Determine the (X, Y) coordinate at the center of the cell enclosing the given text.  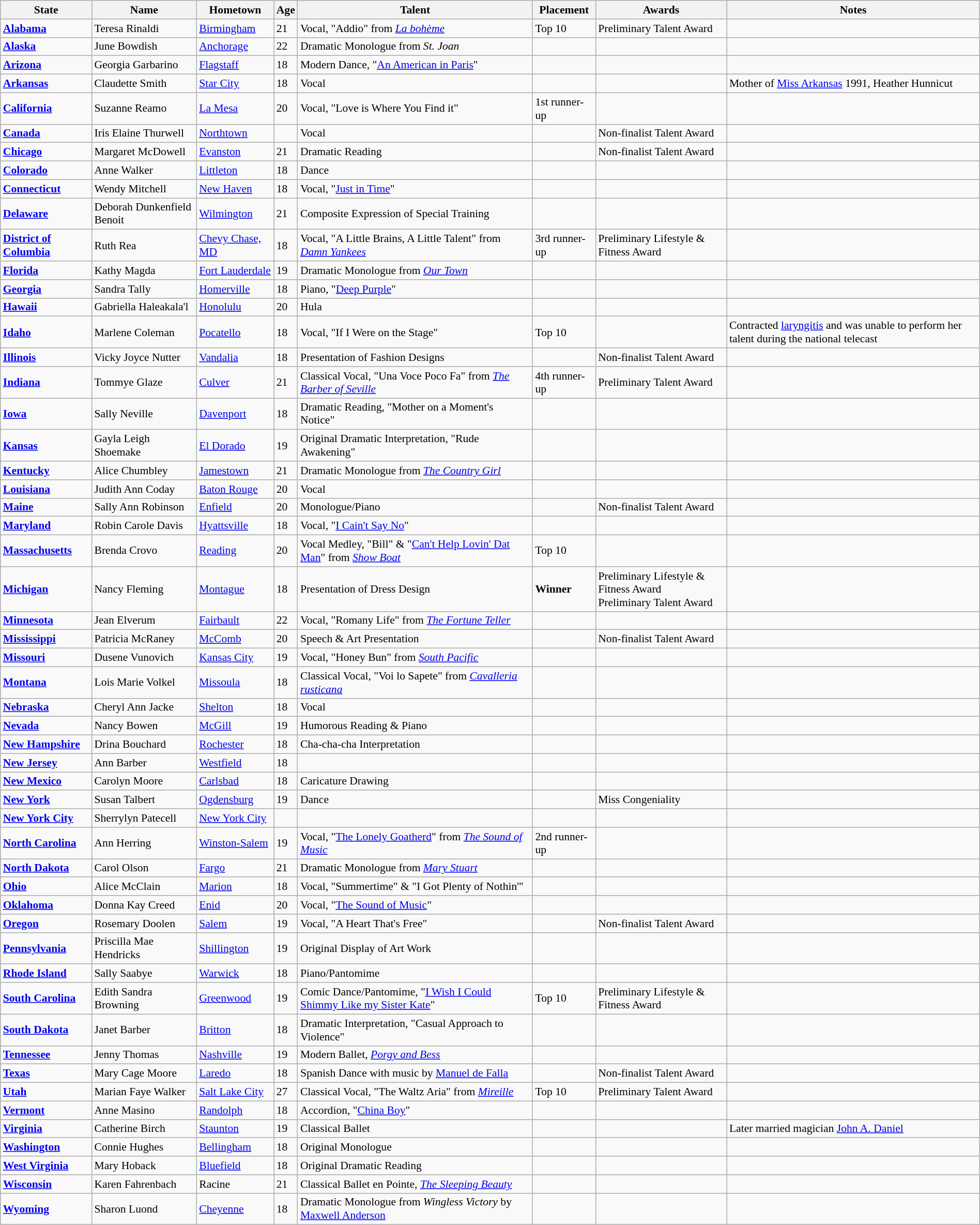
Northtown (235, 133)
June Bowdish (144, 47)
Fargo (235, 868)
Oregon (47, 924)
McComb (235, 639)
New York (47, 800)
Massachusetts (47, 551)
Westfield (235, 763)
Tommye Glaze (144, 383)
Hyattsville (235, 526)
Enid (235, 905)
Composite Expression of Special Training (416, 214)
Miss Congeniality (661, 800)
Caricature Drawing (416, 781)
Vocal, "Honey Bun" from South Pacific (416, 658)
Catherine Birch (144, 1129)
Wendy Mitchell (144, 189)
Marion (235, 887)
Reading (235, 551)
Winner (564, 589)
South Carolina (47, 998)
Name (144, 10)
Ruth Rea (144, 245)
Homerville (235, 289)
2nd runner-up (564, 843)
Maryland (47, 526)
Vandalia (235, 357)
Shelton (235, 707)
Edith Sandra Browning (144, 998)
Dramatic Monologue from Mary Stuart (416, 868)
Priscilla Mae Hendricks (144, 948)
Anne Masino (144, 1110)
Arizona (47, 65)
Presentation of Dress Design (416, 589)
Vocal, "I Cain't Say No" (416, 526)
Oklahoma (47, 905)
Ann Herring (144, 843)
Marian Faye Walker (144, 1092)
Iowa (47, 414)
Vicky Joyce Nutter (144, 357)
Britton (235, 1030)
Ann Barber (144, 763)
Salem (235, 924)
Nashville (235, 1055)
Presentation of Fashion Designs (416, 357)
Alaska (47, 47)
Illinois (47, 357)
New Jersey (47, 763)
Judith Ann Coday (144, 489)
1st runner-up (564, 109)
Fort Lauderdale (235, 270)
Staunton (235, 1129)
Pocatello (235, 332)
Dramatic Monologue from St. Joan (416, 47)
Nancy Fleming (144, 589)
Cha-cha-cha Interpretation (416, 745)
Winston-Salem (235, 843)
Sally Ann Robinson (144, 507)
Canada (47, 133)
Racine (235, 1184)
Vocal, "Love is Where You Find it" (416, 109)
Jamestown (235, 471)
Placement (564, 10)
Georgia Garbarino (144, 65)
Donna Kay Creed (144, 905)
Wyoming (47, 1209)
Piano/Pantomime (416, 974)
Alice McClain (144, 887)
Original Dramatic Interpretation, "Rude Awakening" (416, 446)
Original Dramatic Reading (416, 1166)
Spanish Dance with music by Manuel de Falla (416, 1073)
Missouri (47, 658)
Carolyn Moore (144, 781)
Classical Ballet (416, 1129)
Janet Barber (144, 1030)
New Hampshire (47, 745)
Susan Talbert (144, 800)
Louisiana (47, 489)
Comic Dance/Pantomime, "I Wish I Could Shimmy Like my Sister Kate" (416, 998)
Vocal, "The Sound of Music" (416, 905)
Georgia (47, 289)
Rosemary Doolen (144, 924)
Dramatic Monologue from The Country Girl (416, 471)
Piano, "Deep Purple" (416, 289)
Sherrylyn Patecell (144, 818)
Connie Hughes (144, 1147)
Margaret McDowell (144, 152)
McGill (235, 726)
Sandra Tally (144, 289)
Nevada (47, 726)
Dusene Vunovich (144, 658)
Dramatic Monologue from Wingless Victory by Maxwell Anderson (416, 1209)
South Dakota (47, 1030)
El Dorado (235, 446)
Gabriella Haleakala'l (144, 307)
Littleton (235, 171)
Randolph (235, 1110)
Classical Vocal, "The Waltz Aria" from Mireille (416, 1092)
Kentucky (47, 471)
Gayla Leigh Shoemake (144, 446)
Carlsbad (235, 781)
California (47, 109)
Vocal, "Just in Time" (416, 189)
Carol Olson (144, 868)
Vocal Medley, "Bill" & "Can't Help Lovin' Dat Man" from Show Boat (416, 551)
Notes (853, 10)
Vocal, "Romany Life" from The Fortune Teller (416, 621)
Evanston (235, 152)
Texas (47, 1073)
Brenda Crovo (144, 551)
Classical Ballet en Pointe, The Sleeping Beauty (416, 1184)
Pennsylvania (47, 948)
Contracted laryngitis and was unable to perform her talent during the national telecast (853, 332)
Anne Walker (144, 171)
Enfield (235, 507)
Accordion, "China Boy" (416, 1110)
Deborah Dunkenfield Benoit (144, 214)
Vocal, "The Lonely Goatherd" from The Sound of Music (416, 843)
Monologue/Piano (416, 507)
Vocal, "A Little Brains, A Little Talent" from Damn Yankees (416, 245)
Suzanne Reamo (144, 109)
Shillington (235, 948)
Original Display of Art Work (416, 948)
West Virginia (47, 1166)
Age (286, 10)
Mother of Miss Arkansas 1991, Heather Hunnicut (853, 84)
Delaware (47, 214)
District of Columbia (47, 245)
Bluefield (235, 1166)
Kansas City (235, 658)
Dramatic Reading, "Mother on a Moment's Notice" (416, 414)
3rd runner-up (564, 245)
Classical Vocal, "Una Voce Poco Fa" from The Barber of Seville (416, 383)
New Mexico (47, 781)
Sharon Luond (144, 1209)
Utah (47, 1092)
Sally Saabye (144, 974)
Connecticut (47, 189)
Iris Elaine Thurwell (144, 133)
Colorado (47, 171)
Original Monologue (416, 1147)
Jenny Thomas (144, 1055)
Modern Ballet, Porgy and Bess (416, 1055)
Sally Neville (144, 414)
Warwick (235, 974)
Jean Elverum (144, 621)
Vocal, "A Heart That's Free" (416, 924)
Michigan (47, 589)
Patricia McRaney (144, 639)
Culver (235, 383)
Teresa Rinaldi (144, 28)
Mississippi (47, 639)
Dramatic Monologue from Our Town (416, 270)
Indiana (47, 383)
Classical Vocal, "Voi lo Sapete" from Cavalleria rusticana (416, 683)
Virginia (47, 1129)
4th runner-up (564, 383)
Fairbault (235, 621)
Mary Cage Moore (144, 1073)
Maine (47, 507)
Alabama (47, 28)
Hula (416, 307)
Wisconsin (47, 1184)
Wilmington (235, 214)
Flagstaff (235, 65)
Vocal, "Addio" from La bohème (416, 28)
Dramatic Interpretation, "Casual Approach to Violence" (416, 1030)
Modern Dance, "An American in Paris" (416, 65)
Salt Lake City (235, 1092)
Talent (416, 10)
27 (286, 1092)
Greenwood (235, 998)
Washington (47, 1147)
Honolulu (235, 307)
Star City (235, 84)
Rhode Island (47, 974)
Ogdensburg (235, 800)
Robin Carole Davis (144, 526)
Arkansas (47, 84)
Vocal, "Summertime" & "I Got Plenty of Nothin'" (416, 887)
Cheryl Ann Jacke (144, 707)
Vermont (47, 1110)
Chicago (47, 152)
Ohio (47, 887)
Dramatic Reading (416, 152)
Hometown (235, 10)
Karen Fahrenbach (144, 1184)
Minnesota (47, 621)
Claudette Smith (144, 84)
Lois Marie Volkel (144, 683)
Tennessee (47, 1055)
Rochester (235, 745)
Laredo (235, 1073)
Missoula (235, 683)
Kathy Magda (144, 270)
Nebraska (47, 707)
Kansas (47, 446)
Chevy Chase, MD (235, 245)
Awards (661, 10)
Montague (235, 589)
North Dakota (47, 868)
Humorous Reading & Piano (416, 726)
New Haven (235, 189)
North Carolina (47, 843)
Bellingham (235, 1147)
Mary Hoback (144, 1166)
Montana (47, 683)
Anchorage (235, 47)
Birmingham (235, 28)
Baton Rouge (235, 489)
Nancy Bowen (144, 726)
State (47, 10)
Alice Chumbley (144, 471)
Idaho (47, 332)
Hawaii (47, 307)
Cheyenne (235, 1209)
La Mesa (235, 109)
Drina Bouchard (144, 745)
Vocal, "If I Were on the Stage" (416, 332)
Preliminary Lifestyle & Fitness AwardPreliminary Talent Award (661, 589)
Speech & Art Presentation (416, 639)
Later married magician John A. Daniel (853, 1129)
Florida (47, 270)
Marlene Coleman (144, 332)
Davenport (235, 414)
